Capture the cell that displays the provided text and extract its (x, y) central coordinate. 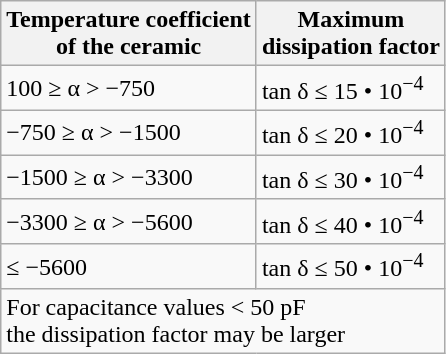
tan δ ≤ 30 • 10−4 (350, 178)
−750 ≥ α > −1500 (129, 132)
100 ≥ α > −750 (129, 88)
Maximum dissipation factor (350, 34)
tan δ ≤ 15 • 10−4 (350, 88)
tan δ ≤ 50 • 10−4 (350, 266)
tan δ ≤ 40 • 10−4 (350, 222)
−3300 ≥ α > −5600 (129, 222)
tan δ ≤ 20 • 10−4 (350, 132)
−1500 ≥ α > −3300 (129, 178)
Temperature coefficientof the ceramic (129, 34)
For capacitance values < 50 pFthe dissipation factor may be larger (224, 322)
≤ −5600 (129, 266)
